Find where the given text appears and provide that cell's center as (x, y) coordinate. 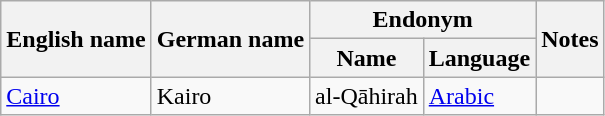
Kairo (230, 96)
Name (367, 58)
Language (479, 58)
Cairo (76, 96)
Notes (570, 39)
English name (76, 39)
Endonym (423, 20)
Arabic (479, 96)
al-Qāhirah (367, 96)
German name (230, 39)
